Detect which cell encompasses the target text, then output its (x, y) center coordinate. 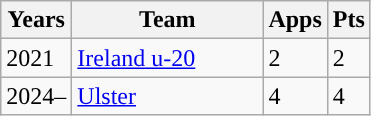
Ulster (168, 96)
2024– (36, 96)
Team (168, 20)
Pts (348, 20)
Ireland u-20 (168, 58)
2021 (36, 58)
Apps (295, 20)
Years (36, 20)
